For the text-containing cell, return its midpoint in (X, Y) coordinate format. 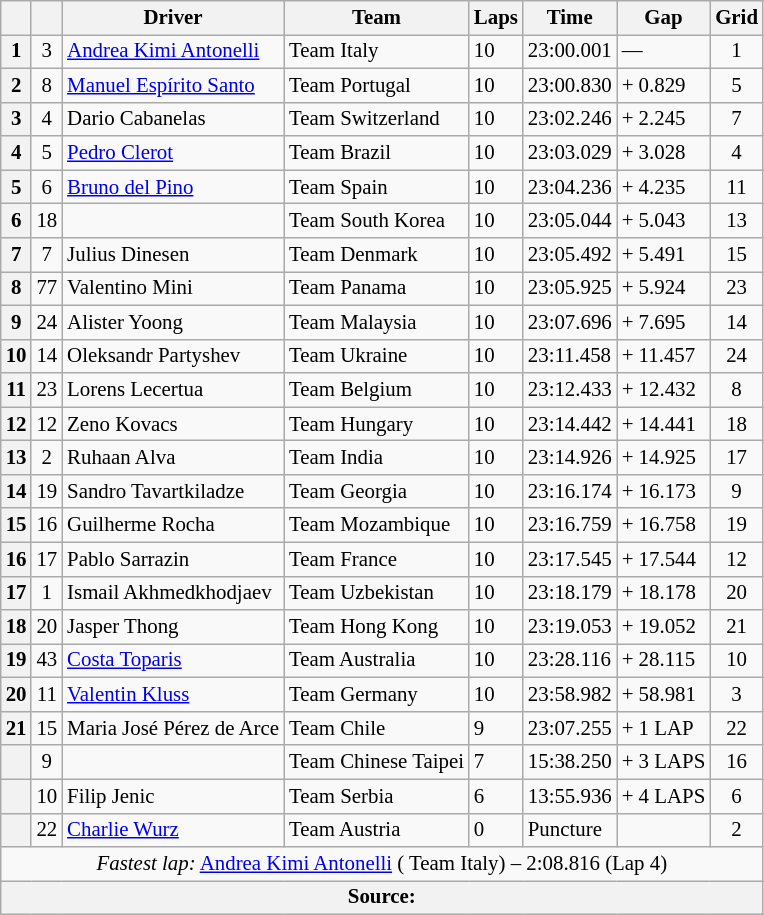
23:00.830 (570, 85)
+ 3 LAPS (664, 762)
+ 14.441 (664, 424)
Team Belgium (376, 390)
Guilherme Rocha (173, 525)
Dario Cabanelas (173, 119)
Time (570, 18)
+ 1 LAP (664, 728)
Alister Yoong (173, 322)
23:00.001 (570, 51)
77 (46, 288)
Puncture (570, 830)
+ 16.758 (664, 525)
Team Spain (376, 187)
Team Hong Kong (376, 627)
+ 4 LAPS (664, 796)
23:12.433 (570, 390)
Pedro Clerot (173, 153)
+ 58.981 (664, 695)
Team Malaysia (376, 322)
Pablo Sarrazin (173, 559)
Laps (496, 18)
Grid (736, 18)
Team France (376, 559)
23:14.442 (570, 424)
Julius Dinesen (173, 255)
+ 11.457 (664, 356)
Ruhaan Alva (173, 458)
+ 7.695 (664, 322)
Bruno del Pino (173, 187)
23:11.458 (570, 356)
+ 18.178 (664, 593)
Team Italy (376, 51)
23:16.174 (570, 491)
Team Portugal (376, 85)
+ 19.052 (664, 627)
Zeno Kovacs (173, 424)
Gap (664, 18)
Team Denmark (376, 255)
23:18.179 (570, 593)
23:04.236 (570, 187)
Team Hungary (376, 424)
+ 3.028 (664, 153)
Filip Jenic (173, 796)
Team Austria (376, 830)
Manuel Espírito Santo (173, 85)
Andrea Kimi Antonelli (173, 51)
23:19.053 (570, 627)
+ 0.829 (664, 85)
Driver (173, 18)
23:05.492 (570, 255)
Team Uzbekistan (376, 593)
Team Australia (376, 661)
23:58.982 (570, 695)
Team Brazil (376, 153)
+ 4.235 (664, 187)
+ 5.924 (664, 288)
Team Mozambique (376, 525)
Team Ukraine (376, 356)
Team (376, 18)
23:02.246 (570, 119)
Team India (376, 458)
23:16.759 (570, 525)
+ 2.245 (664, 119)
15:38.250 (570, 762)
+ 5.491 (664, 255)
Oleksandr Partyshev (173, 356)
23:03.029 (570, 153)
Team Serbia (376, 796)
Team Chinese Taipei (376, 762)
13:55.936 (570, 796)
+ 17.544 (664, 559)
0 (496, 830)
Lorens Lecertua (173, 390)
Team Georgia (376, 491)
Team Panama (376, 288)
— (664, 51)
Team Chile (376, 728)
Fastest lap: Andrea Kimi Antonelli ( Team Italy) – 2:08.816 (Lap 4) (382, 864)
23:17.545 (570, 559)
Jasper Thong (173, 627)
23:07.255 (570, 728)
Source: (382, 898)
23:05.925 (570, 288)
43 (46, 661)
+ 16.173 (664, 491)
+ 28.115 (664, 661)
Valentin Kluss (173, 695)
Sandro Tavartkiladze (173, 491)
+ 12.432 (664, 390)
Team Switzerland (376, 119)
23:05.044 (570, 221)
Team Germany (376, 695)
Valentino Mini (173, 288)
23:07.696 (570, 322)
Maria José Pérez de Arce (173, 728)
23:14.926 (570, 458)
Ismail Akhmedkhodjaev (173, 593)
+ 5.043 (664, 221)
+ 14.925 (664, 458)
23:28.116 (570, 661)
Costa Toparis (173, 661)
Team South Korea (376, 221)
Charlie Wurz (173, 830)
